Return the [x, y] coordinate for the center point of the cell that contains the specified text.  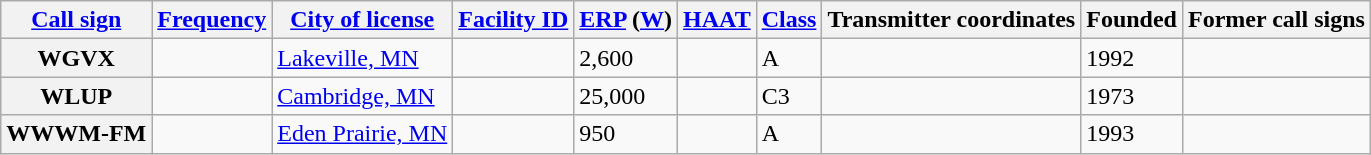
1973 [1132, 96]
WLUP [76, 96]
Cambridge, MN [362, 96]
1993 [1132, 134]
950 [626, 134]
City of license [362, 20]
Class [789, 20]
Frequency [212, 20]
WWWM-FM [76, 134]
Lakeville, MN [362, 58]
2,600 [626, 58]
Eden Prairie, MN [362, 134]
C3 [789, 96]
1992 [1132, 58]
Call sign [76, 20]
25,000 [626, 96]
HAAT [718, 20]
Facility ID [514, 20]
WGVX [76, 58]
ERP (W) [626, 20]
Former call signs [1276, 20]
Transmitter coordinates [952, 20]
Founded [1132, 20]
